Extract the [x, y] coordinate from the center of the cell holding the provided text.  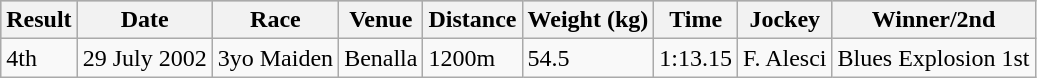
Result [39, 20]
Time [696, 20]
Race [275, 20]
29 July 2002 [144, 58]
F. Alesci [785, 58]
Winner/2nd [934, 20]
Jockey [785, 20]
Blues Explosion 1st [934, 58]
Venue [381, 20]
3yo Maiden [275, 58]
1:13.15 [696, 58]
Date [144, 20]
4th [39, 58]
54.5 [588, 58]
1200m [472, 58]
Distance [472, 20]
Weight (kg) [588, 20]
Benalla [381, 58]
